Find where the given text appears and provide that cell's center as (X, Y) coordinate. 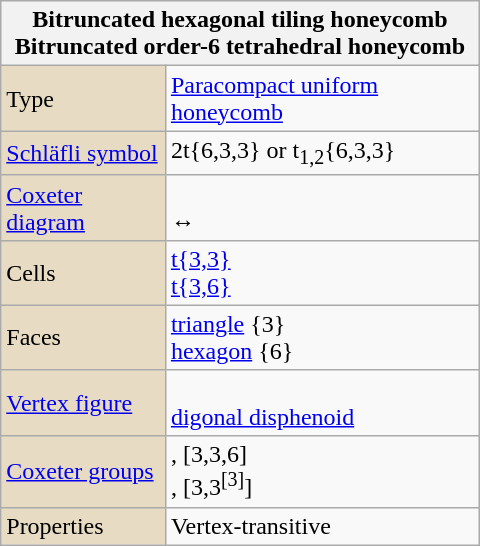
↔ (322, 208)
Type (84, 98)
Schläfli symbol (84, 153)
Vertex-transitive (322, 526)
Cells (84, 272)
2t{6,3,3} or t1,2{6,3,3} (322, 153)
t{3,3} t{3,6} (322, 272)
Vertex figure (84, 402)
digonal disphenoid (322, 402)
Bitruncated hexagonal tiling honeycombBitruncated order-6 tetrahedral honeycomb (240, 34)
Paracompact uniform honeycomb (322, 98)
Properties (84, 526)
, [3,3,6], [3,3[3]] (322, 471)
Faces (84, 338)
Coxeter diagram (84, 208)
Coxeter groups (84, 471)
triangle {3}hexagon {6} (322, 338)
